Return the [X, Y] coordinate for the center point of the cell that contains the specified text.  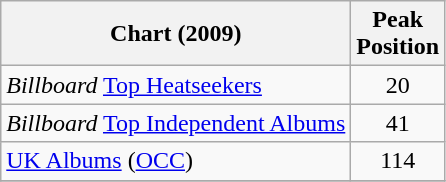
UK Albums (OCC) [176, 161]
Billboard Top Independent Albums [176, 123]
PeakPosition [398, 34]
Chart (2009) [176, 34]
20 [398, 85]
41 [398, 123]
Billboard Top Heatseekers [176, 85]
114 [398, 161]
